Provide the [x, y] coordinate of the cell's center where the given text is located.  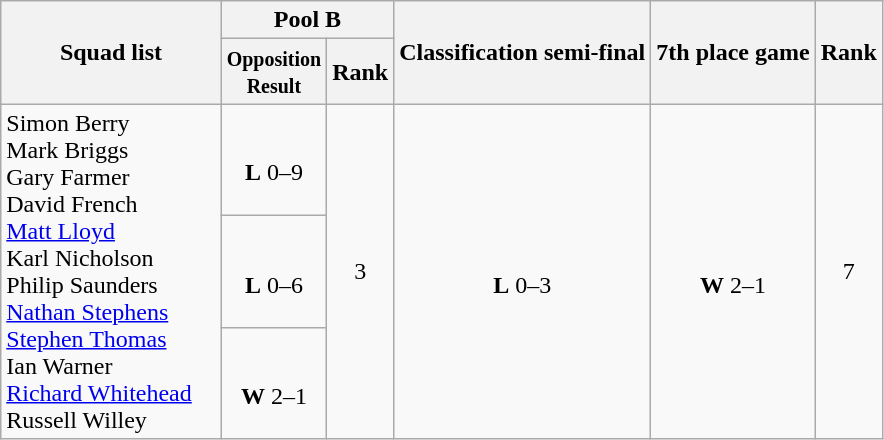
Pool B [308, 20]
L 0–3 [522, 272]
7th place game [733, 52]
Classification semi-final [522, 52]
3 [360, 272]
7 [848, 272]
OppositionResult [274, 72]
L 0–6 [274, 272]
Squad list [111, 52]
L 0–9 [274, 160]
